Determine the [x, y] coordinate at the center of the cell enclosing the given text.  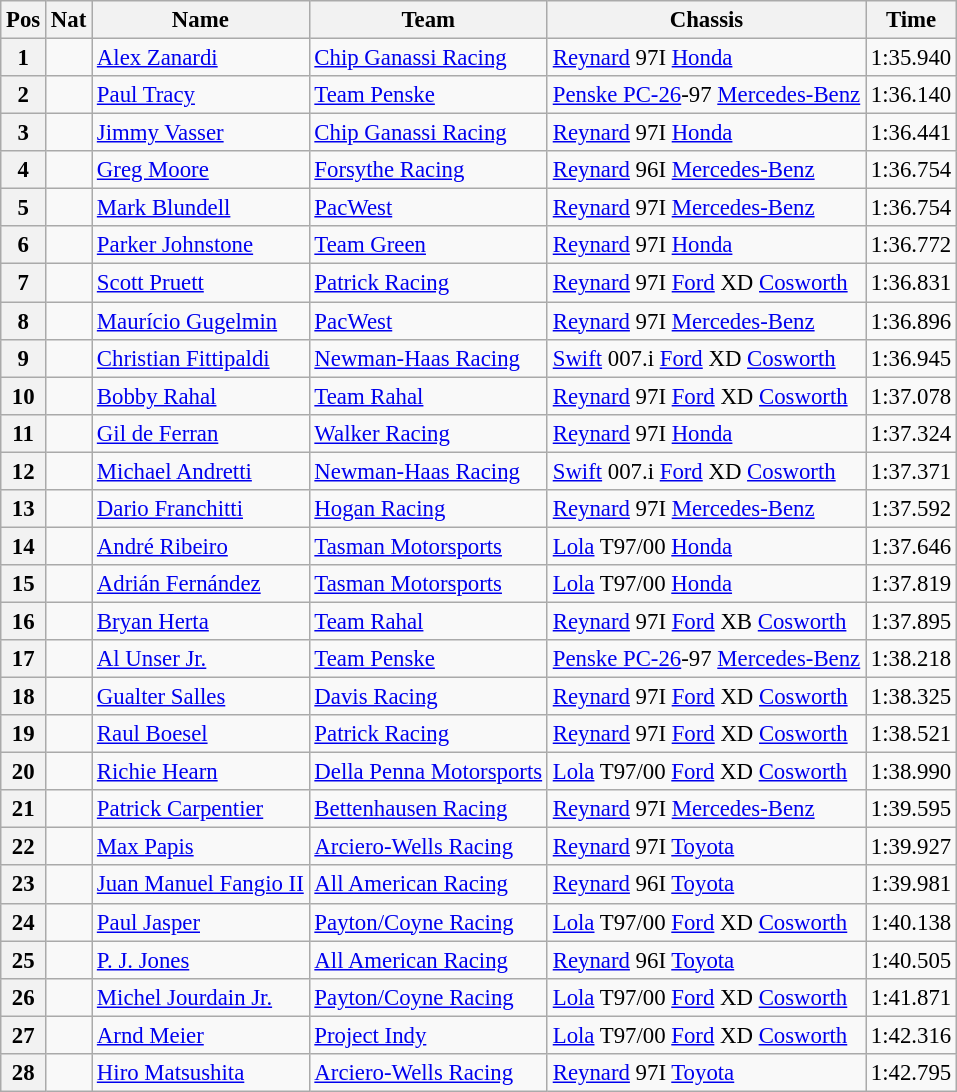
21 [24, 809]
Time [912, 20]
Nat [69, 20]
Bobby Rahal [201, 396]
Project Indy [428, 1035]
1:37.592 [912, 509]
7 [24, 283]
Gualter Salles [201, 697]
1:39.981 [912, 885]
20 [24, 772]
Michael Andretti [201, 471]
Mark Blundell [201, 208]
13 [24, 509]
P. J. Jones [201, 960]
Chassis [706, 20]
Della Penna Motorsports [428, 772]
1:40.505 [912, 960]
Forsythe Racing [428, 170]
Name [201, 20]
Patrick Carpentier [201, 809]
Raul Boesel [201, 734]
1:36.831 [912, 283]
1:39.595 [912, 809]
Parker Johnstone [201, 245]
11 [24, 433]
Max Papis [201, 847]
Greg Moore [201, 170]
1:37.371 [912, 471]
Scott Pruett [201, 283]
Bettenhausen Racing [428, 809]
18 [24, 697]
12 [24, 471]
1:35.940 [912, 58]
24 [24, 922]
14 [24, 546]
Walker Racing [428, 433]
1:42.316 [912, 1035]
Dario Franchitti [201, 509]
Paul Tracy [201, 95]
Juan Manuel Fangio II [201, 885]
9 [24, 358]
3 [24, 133]
1:38.990 [912, 772]
Michel Jourdain Jr. [201, 997]
1:40.138 [912, 922]
5 [24, 208]
Al Unser Jr. [201, 659]
Pos [24, 20]
10 [24, 396]
Hiro Matsushita [201, 1073]
1:36.772 [912, 245]
André Ribeiro [201, 546]
1:37.078 [912, 396]
23 [24, 885]
1:39.927 [912, 847]
1:36.896 [912, 321]
4 [24, 170]
2 [24, 95]
Team Green [428, 245]
15 [24, 584]
Alex Zanardi [201, 58]
Richie Hearn [201, 772]
27 [24, 1035]
1:36.441 [912, 133]
6 [24, 245]
Team [428, 20]
17 [24, 659]
1:36.140 [912, 95]
28 [24, 1073]
22 [24, 847]
Reynard 97I Ford XB Cosworth [706, 621]
8 [24, 321]
1:38.218 [912, 659]
Maurício Gugelmin [201, 321]
Reynard 96I Mercedes-Benz [706, 170]
1:42.795 [912, 1073]
Bryan Herta [201, 621]
Arnd Meier [201, 1035]
Adrián Fernández [201, 584]
1:36.945 [912, 358]
1:37.646 [912, 546]
19 [24, 734]
Hogan Racing [428, 509]
1:37.819 [912, 584]
26 [24, 997]
1:37.895 [912, 621]
Christian Fittipaldi [201, 358]
1:38.521 [912, 734]
Jimmy Vasser [201, 133]
Paul Jasper [201, 922]
16 [24, 621]
Davis Racing [428, 697]
25 [24, 960]
1 [24, 58]
1:41.871 [912, 997]
1:37.324 [912, 433]
Gil de Ferran [201, 433]
1:38.325 [912, 697]
